Pinpoint the cell where the given text exists, returning its (x, y) midpoint coordinate. 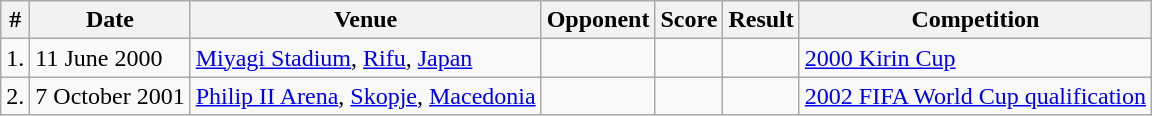
Miyagi Stadium, Rifu, Japan (366, 58)
Philip II Arena, Skopje, Macedonia (366, 96)
Venue (366, 20)
11 June 2000 (110, 58)
2. (16, 96)
Competition (975, 20)
# (16, 20)
Date (110, 20)
1. (16, 58)
Result (761, 20)
2000 Kirin Cup (975, 58)
Score (689, 20)
Opponent (598, 20)
7 October 2001 (110, 96)
2002 FIFA World Cup qualification (975, 96)
